From the cell containing the given text, extract its center point as [X, Y] coordinate. 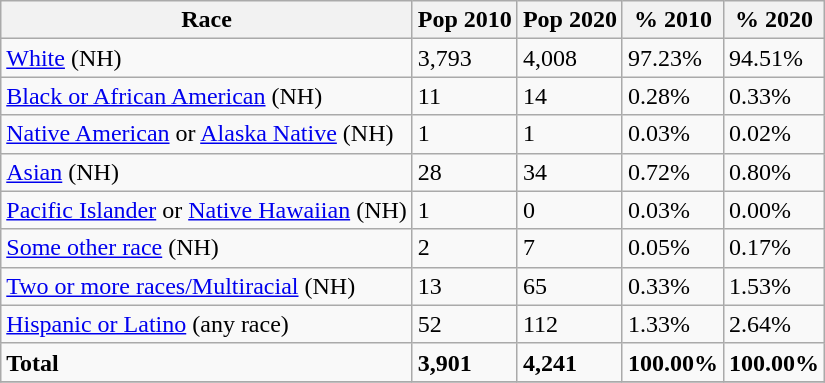
2.64% [774, 324]
Some other race (NH) [207, 248]
2 [464, 248]
4,241 [570, 362]
White (NH) [207, 58]
13 [464, 286]
0.28% [672, 96]
Native American or Alaska Native (NH) [207, 134]
34 [570, 172]
97.23% [672, 58]
7 [570, 248]
112 [570, 324]
94.51% [774, 58]
0.00% [774, 210]
Total [207, 362]
Two or more races/Multiracial (NH) [207, 286]
28 [464, 172]
1.33% [672, 324]
0 [570, 210]
4,008 [570, 58]
11 [464, 96]
Pop 2010 [464, 20]
0.02% [774, 134]
Race [207, 20]
% 2020 [774, 20]
Black or African American (NH) [207, 96]
14 [570, 96]
0.17% [774, 248]
Asian (NH) [207, 172]
0.72% [672, 172]
1.53% [774, 286]
65 [570, 286]
% 2010 [672, 20]
0.05% [672, 248]
0.80% [774, 172]
3,901 [464, 362]
Pacific Islander or Native Hawaiian (NH) [207, 210]
52 [464, 324]
Hispanic or Latino (any race) [207, 324]
3,793 [464, 58]
Pop 2020 [570, 20]
